Determine the [X, Y] coordinate at the center of the cell enclosing the given text.  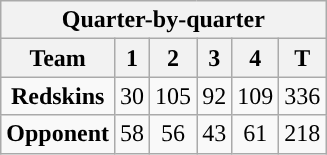
109 [256, 96]
3 [214, 58]
2 [174, 58]
336 [302, 96]
58 [132, 134]
105 [174, 96]
Team [58, 58]
Redskins [58, 96]
92 [214, 96]
Opponent [58, 134]
56 [174, 134]
218 [302, 134]
30 [132, 96]
1 [132, 58]
61 [256, 134]
4 [256, 58]
43 [214, 134]
T [302, 58]
Quarter-by-quarter [164, 20]
